Pinpoint the cell where the given text exists, returning its [x, y] midpoint coordinate. 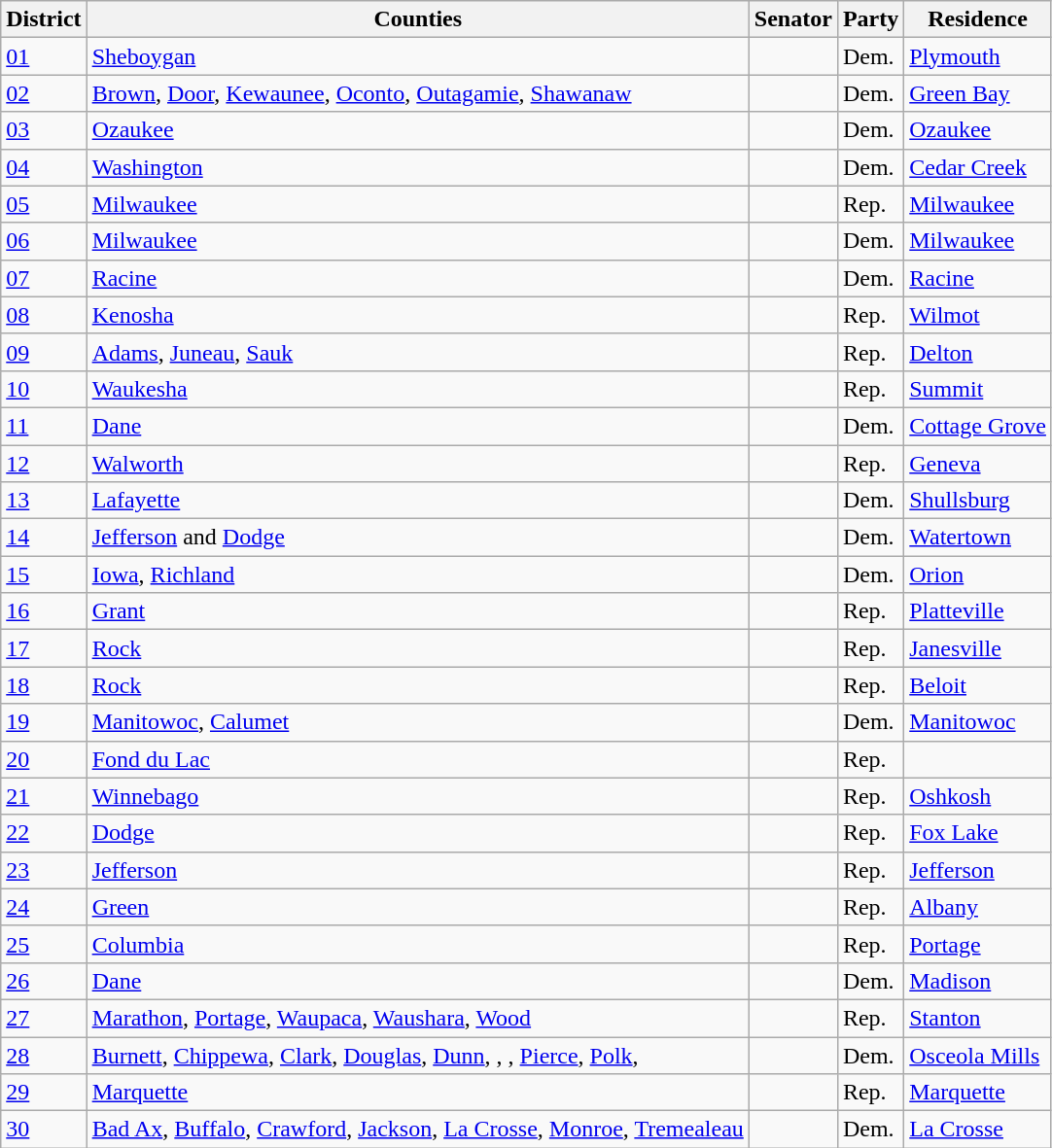
14 [44, 538]
Delton [978, 352]
Manitowoc, Calumet [418, 722]
05 [44, 204]
16 [44, 611]
Stanton [978, 1018]
15 [44, 574]
Green Bay [978, 93]
24 [44, 907]
10 [44, 389]
02 [44, 93]
Beloit [978, 685]
19 [44, 722]
04 [44, 167]
Winnebago [418, 796]
Shullsburg [978, 501]
Cedar Creek [978, 167]
23 [44, 870]
01 [44, 56]
Green [418, 907]
Sheboygan [418, 56]
Fox Lake [978, 833]
Orion [978, 574]
12 [44, 464]
Osceola Mills [978, 1055]
Party [870, 19]
28 [44, 1055]
Geneva [978, 464]
20 [44, 759]
11 [44, 426]
21 [44, 796]
26 [44, 981]
Summit [978, 389]
Albany [978, 907]
27 [44, 1018]
District [44, 19]
Waukesha [418, 389]
Burnett, Chippewa, Clark, Douglas, Dunn, , , Pierce, Polk, [418, 1055]
Fond du Lac [418, 759]
13 [44, 501]
Jefferson and Dodge [418, 538]
07 [44, 278]
22 [44, 833]
17 [44, 648]
Washington [418, 167]
Brown, Door, Kewaunee, Oconto, Outagamie, Shawanaw [418, 93]
La Crosse [978, 1130]
Counties [418, 19]
Wilmot [978, 315]
Janesville [978, 648]
Platteville [978, 611]
18 [44, 685]
Senator [793, 19]
Cottage Grove [978, 426]
Watertown [978, 538]
06 [44, 241]
25 [44, 944]
Iowa, Richland [418, 574]
Marathon, Portage, Waupaca, Waushara, Wood [418, 1018]
03 [44, 130]
Plymouth [978, 56]
Grant [418, 611]
Madison [978, 981]
Walworth [418, 464]
09 [44, 352]
30 [44, 1130]
Oshkosh [978, 796]
08 [44, 315]
Residence [978, 19]
Dodge [418, 833]
Bad Ax, Buffalo, Crawford, Jackson, La Crosse, Monroe, Tremealeau [418, 1130]
Columbia [418, 944]
Adams, Juneau, Sauk [418, 352]
Kenosha [418, 315]
29 [44, 1093]
Manitowoc [978, 722]
Lafayette [418, 501]
Portage [978, 944]
